Determine the [X, Y] coordinate at the center of the cell enclosing the given text.  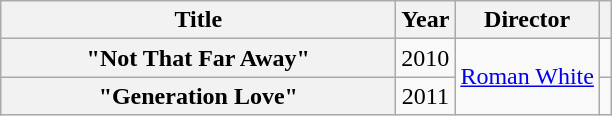
Year [426, 20]
Title [198, 20]
"Not That Far Away" [198, 58]
2010 [426, 58]
Director [528, 20]
"Generation Love" [198, 96]
Roman White [528, 77]
2011 [426, 96]
